Output the [X, Y] coordinate of the center of the cell containing the given text.  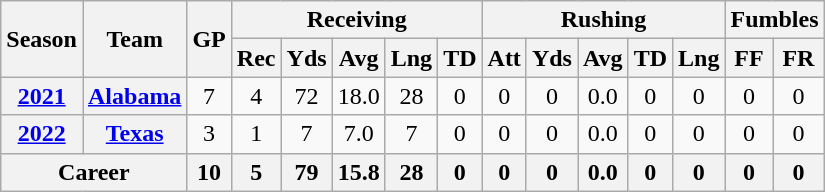
1 [256, 134]
3 [209, 134]
18.0 [358, 96]
GP [209, 39]
15.8 [358, 172]
Att [504, 58]
Receiving [356, 20]
72 [306, 96]
Rec [256, 58]
Team [134, 39]
79 [306, 172]
FR [798, 58]
Fumbles [774, 20]
7.0 [358, 134]
10 [209, 172]
Season [42, 39]
Alabama [134, 96]
FF [749, 58]
Texas [134, 134]
4 [256, 96]
5 [256, 172]
2022 [42, 134]
2021 [42, 96]
Career [94, 172]
Rushing [604, 20]
